Provide the [x, y] coordinate of the cell's center where the given text is located.  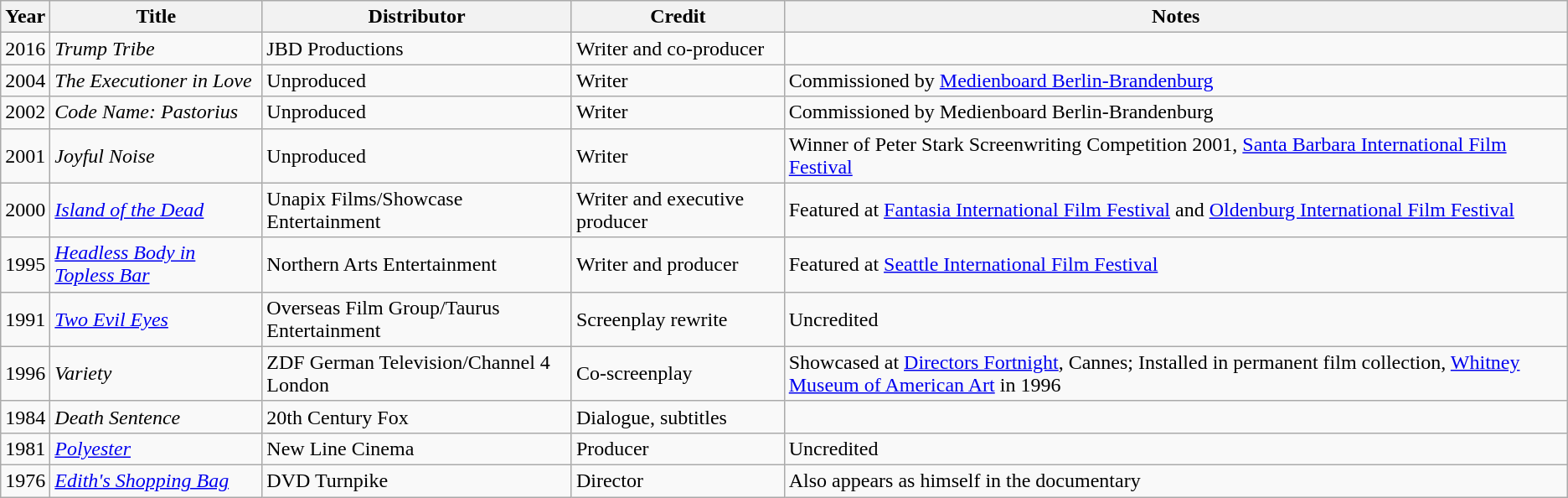
Writer and co-producer [678, 49]
Featured at Fantasia International Film Festival and Oldenburg International Film Festival [1176, 210]
Year [25, 17]
Joyful Noise [156, 156]
DVD Turnpike [417, 480]
Showcased at Directors Fortnight, Cannes; Installed in permanent film collection, Whitney Museum of American Art in 1996 [1176, 374]
Trump Tribe [156, 49]
The Executioner in Love [156, 80]
2000 [25, 210]
2002 [25, 112]
Notes [1176, 17]
Winner of Peter Stark Screenwriting Competition 2001, Santa Barbara International Film Festival [1176, 156]
Northern Arts Entertainment [417, 265]
Director [678, 480]
Co-screenplay [678, 374]
1996 [25, 374]
2016 [25, 49]
Dialogue, subtitles [678, 417]
Also appears as himself in the documentary [1176, 480]
1995 [25, 265]
1991 [25, 319]
New Line Cinema [417, 449]
1981 [25, 449]
Featured at Seattle International Film Festival [1176, 265]
JBD Productions [417, 49]
Two Evil Eyes [156, 319]
Edith's Shopping Bag [156, 480]
Island of the Dead [156, 210]
2004 [25, 80]
1976 [25, 480]
1984 [25, 417]
20th Century Fox [417, 417]
Writer and producer [678, 265]
Unapix Films/Showcase Entertainment [417, 210]
Title [156, 17]
Polyester [156, 449]
Distributor [417, 17]
Headless Body in Topless Bar [156, 265]
Producer [678, 449]
Writer and executive producer [678, 210]
Death Sentence [156, 417]
Variety [156, 374]
Credit [678, 17]
ZDF German Television/Channel 4 London [417, 374]
2001 [25, 156]
Screenplay rewrite [678, 319]
Overseas Film Group/Taurus Entertainment [417, 319]
Code Name: Pastorius [156, 112]
